Find where the given text appears and provide that cell's center as [X, Y] coordinate. 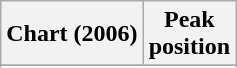
Peakposition [189, 34]
Chart (2006) [72, 34]
